Scan for the cell matching the given text and deliver its (X, Y) coordinate at center. 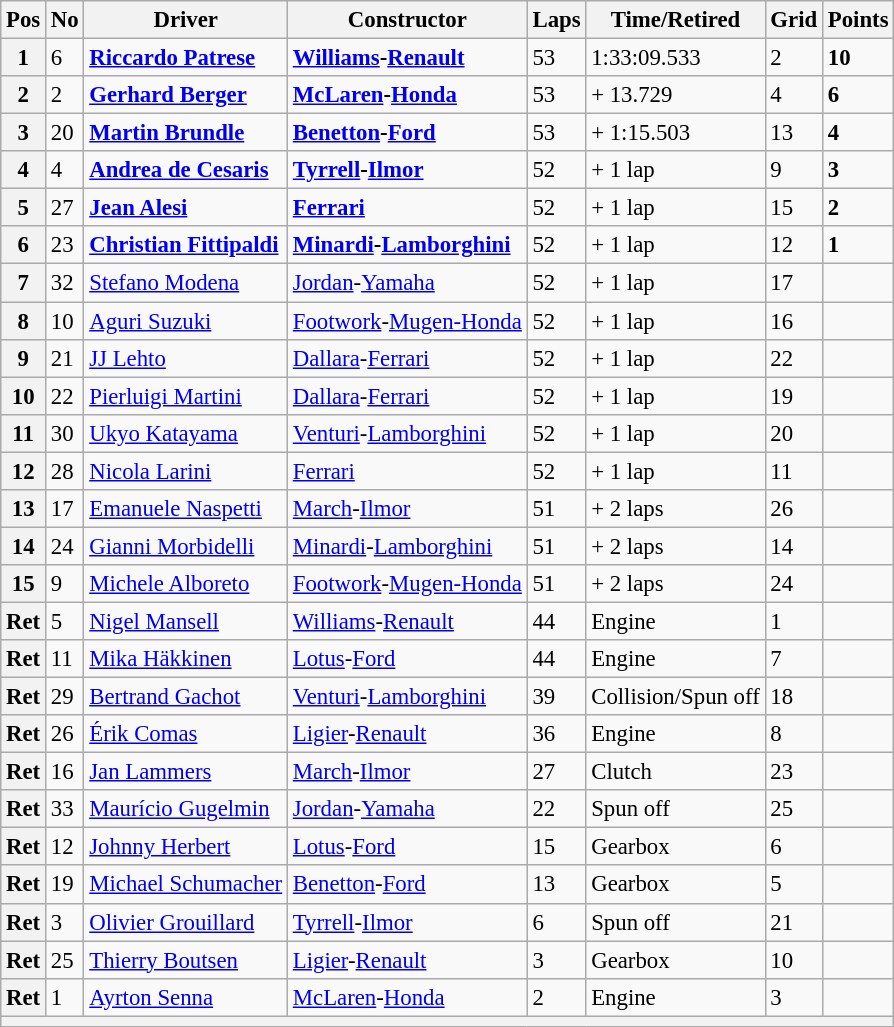
Emanuele Naspetti (186, 509)
Andrea de Cesaris (186, 170)
39 (556, 697)
18 (794, 697)
Pierluigi Martini (186, 396)
Stefano Modena (186, 283)
Mika Häkkinen (186, 659)
Time/Retired (676, 20)
29 (65, 697)
Johnny Herbert (186, 847)
33 (65, 809)
Clutch (676, 772)
Points (858, 20)
Christian Fittipaldi (186, 245)
Jean Alesi (186, 208)
Gerhard Berger (186, 95)
Bertrand Gachot (186, 697)
Constructor (407, 20)
Érik Comas (186, 734)
Grid (794, 20)
Driver (186, 20)
Olivier Grouillard (186, 922)
+ 13.729 (676, 95)
28 (65, 471)
Jan Lammers (186, 772)
Maurício Gugelmin (186, 809)
Collision/Spun off (676, 697)
Michael Schumacher (186, 885)
Laps (556, 20)
Riccardo Patrese (186, 58)
36 (556, 734)
30 (65, 433)
+ 1:15.503 (676, 133)
Ayrton Senna (186, 997)
Martin Brundle (186, 133)
Michele Alboreto (186, 584)
JJ Lehto (186, 358)
Pos (24, 20)
Ukyo Katayama (186, 433)
Aguri Suzuki (186, 321)
Nicola Larini (186, 471)
32 (65, 283)
No (65, 20)
Nigel Mansell (186, 621)
1:33:09.533 (676, 58)
Gianni Morbidelli (186, 546)
Thierry Boutsen (186, 960)
